Return the [x, y] coordinate for the center point of the cell that contains the specified text.  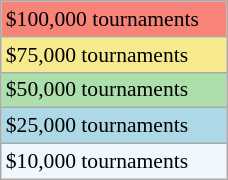
$75,000 tournaments [114, 55]
$50,000 tournaments [114, 90]
$10,000 tournaments [114, 162]
$100,000 tournaments [114, 19]
$25,000 tournaments [114, 126]
